Detect which cell encompasses the target text, then output its [x, y] center coordinate. 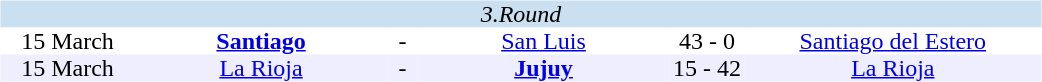
43 - 0 [707, 42]
San Luis [544, 42]
Jujuy [544, 68]
Santiago del Estero [892, 42]
15 - 42 [707, 68]
3.Round [520, 14]
Santiago [262, 42]
